Return the (x, y) coordinate for the center point of the cell that contains the specified text.  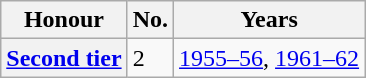
Years (270, 20)
1955–56, 1961–62 (270, 58)
Honour (64, 20)
No. (150, 20)
2 (150, 58)
Second tier (64, 58)
